Find where the given text appears and provide that cell's center as (x, y) coordinate. 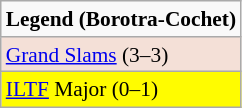
ILTF Major (0–1) (121, 90)
Legend (Borotra-Cochet) (121, 19)
Grand Slams (3–3) (121, 55)
